Extract the (X, Y) coordinate from the center of the cell holding the provided text.  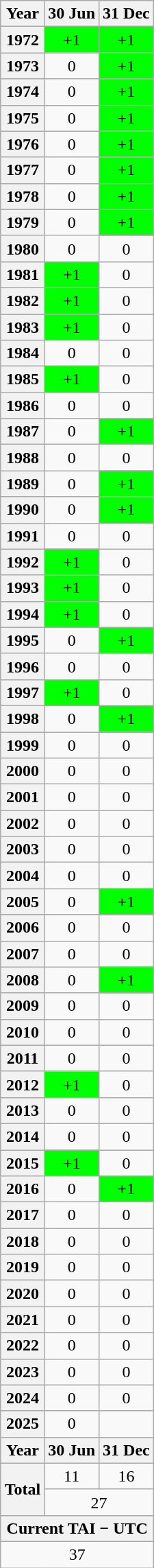
1996 (23, 666)
37 (77, 1554)
2004 (23, 876)
Current TAI − UTC (77, 1528)
1981 (23, 274)
11 (72, 1476)
1977 (23, 170)
1978 (23, 196)
1990 (23, 510)
1993 (23, 588)
1975 (23, 118)
1994 (23, 614)
1991 (23, 536)
2014 (23, 1136)
1983 (23, 327)
1986 (23, 406)
2012 (23, 1084)
1980 (23, 248)
1973 (23, 66)
2023 (23, 1372)
2002 (23, 823)
2001 (23, 797)
2015 (23, 1163)
1984 (23, 353)
1995 (23, 640)
2006 (23, 928)
1987 (23, 432)
2009 (23, 1006)
2020 (23, 1294)
1989 (23, 484)
2025 (23, 1424)
2018 (23, 1241)
2000 (23, 771)
1979 (23, 222)
2007 (23, 954)
16 (127, 1476)
1976 (23, 144)
2021 (23, 1320)
Total (23, 1489)
2003 (23, 850)
1972 (23, 40)
2013 (23, 1110)
1998 (23, 718)
27 (99, 1502)
1997 (23, 692)
2017 (23, 1215)
2019 (23, 1267)
2016 (23, 1189)
1974 (23, 92)
1982 (23, 301)
2008 (23, 980)
2024 (23, 1398)
2022 (23, 1346)
2010 (23, 1032)
1985 (23, 379)
2005 (23, 902)
1992 (23, 562)
2011 (23, 1058)
1988 (23, 458)
1999 (23, 745)
